Identify which cell holds the provided text, then report its [X, Y] central coordinate. 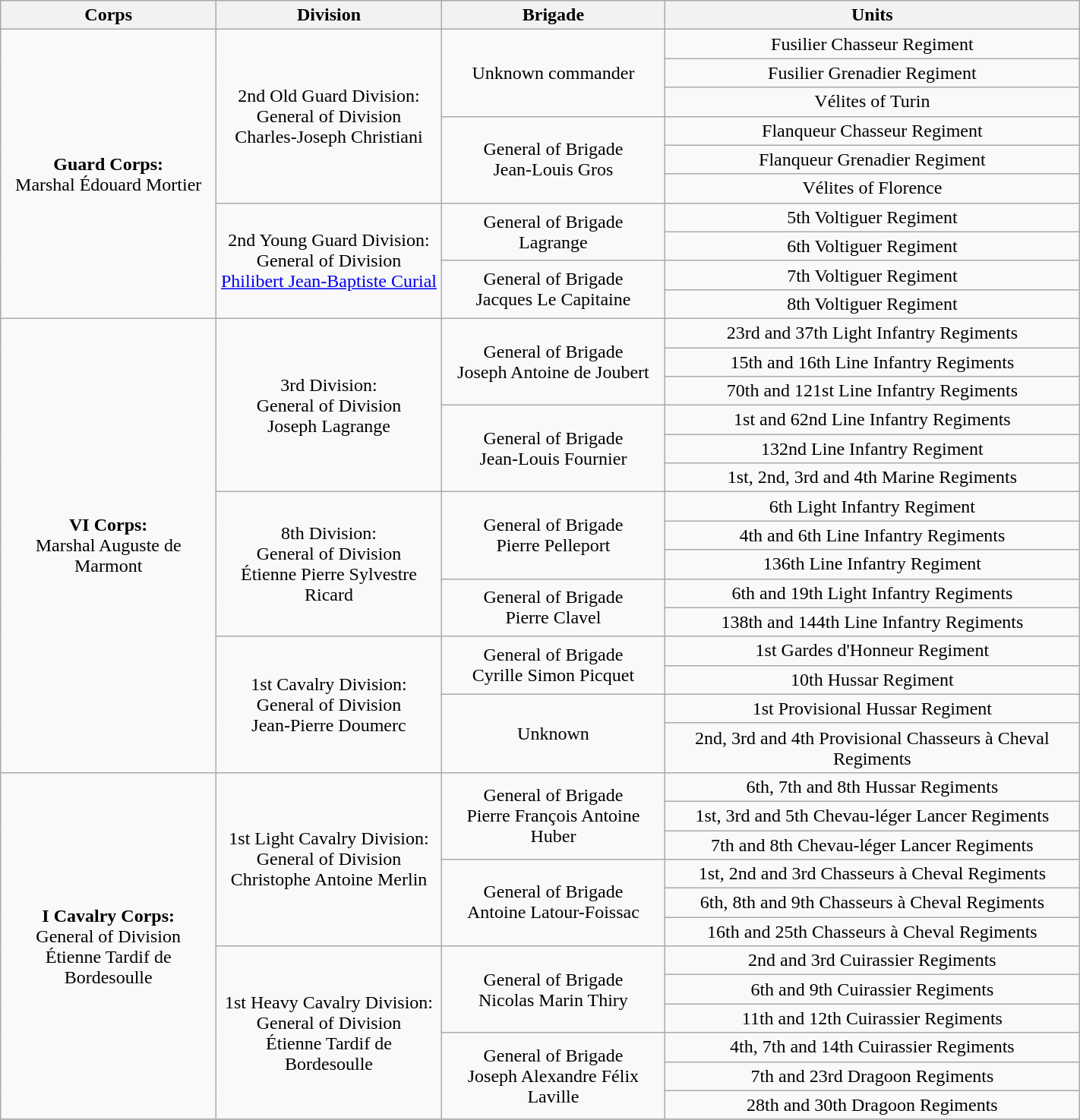
1st, 2nd and 3rd Chasseurs à Cheval Regiments [872, 874]
70th and 121st Line Infantry Regiments [872, 391]
1st Light Cavalry Division:General of DivisionChristophe Antoine Merlin [330, 859]
2nd Old Guard Division:General of DivisionCharles-Joseph Christiani [330, 116]
1st Provisional Hussar Regiment [872, 708]
138th and 144th Line Infantry Regiments [872, 622]
1st Heavy Cavalry Division:General of DivisionÉtienne Tardif de Bordesoulle [330, 1033]
General of BrigadeLagrange [553, 232]
Fusilier Chasseur Regiment [872, 44]
132nd Line Infantry Regiment [872, 449]
6th, 8th and 9th Chasseurs à Cheval Regiments [872, 903]
6th Light Infantry Regiment [872, 506]
Unknown commander [553, 73]
16th and 25th Chasseurs à Cheval Regiments [872, 932]
Vélites of Turin [872, 102]
2nd Young Guard Division:General of DivisionPhilibert Jean-Baptiste Curial [330, 260]
1st Cavalry Division:General of DivisionJean-Pierre Doumerc [330, 705]
10th Hussar Regiment [872, 680]
Fusilier Grenadier Regiment [872, 73]
General of BrigadeJacques Le Capitaine [553, 289]
Division [330, 15]
I Cavalry Corps:General of DivisionÉtienne Tardif de Bordesoulle [109, 946]
11th and 12th Cuirassier Regiments [872, 1018]
Vélites of Florence [872, 188]
General of BrigadeCyrille Simon Picquet [553, 665]
3rd Division:General of DivisionJoseph Lagrange [330, 405]
6th, 7th and 8th Hussar Regiments [872, 787]
8th Voltiguer Regiment [872, 304]
Corps [109, 15]
1st, 3rd and 5th Chevau-léger Lancer Regiments [872, 816]
Brigade [553, 15]
Flanqueur Grenadier Regiment [872, 159]
28th and 30th Dragoon Regiments [872, 1105]
7th Voltiguer Regiment [872, 275]
Flanqueur Chasseur Regiment [872, 131]
5th Voltiguer Regiment [872, 217]
General of BrigadeJean-Louis Gros [553, 159]
136th Line Infantry Regiment [872, 564]
7th and 23rd Dragoon Regiments [872, 1076]
General of BrigadeJean-Louis Fournier [553, 449]
General of BrigadeJoseph Antoine de Joubert [553, 361]
8th Division:General of DivisionÉtienne Pierre Sylvestre Ricard [330, 564]
Unknown [553, 734]
1st Gardes d'Honneur Regiment [872, 651]
VI Corps:Marshal Auguste de Marmont [109, 545]
1st and 62nd Line Infantry Regiments [872, 420]
7th and 8th Chevau-léger Lancer Regiments [872, 845]
23rd and 37th Light Infantry Regiments [872, 333]
General of BrigadeJoseph Alexandre Félix Laville [553, 1076]
4th, 7th and 14th Cuirassier Regiments [872, 1047]
6th Voltiguer Regiment [872, 246]
General of BrigadePierre Pelleport [553, 535]
Guard Corps:Marshal Édouard Mortier [109, 175]
2nd, 3rd and 4th Provisional Chasseurs à Cheval Regiments [872, 747]
15th and 16th Line Infantry Regiments [872, 362]
General of BrigadePierre Clavel [553, 607]
Units [872, 15]
General of BrigadePierre François Antoine Huber [553, 816]
General of BrigadeAntoine Latour-Foissac [553, 903]
2nd and 3rd Cuirassier Regiments [872, 961]
6th and 9th Cuirassier Regiments [872, 989]
General of BrigadeNicolas Marin Thiry [553, 989]
1st, 2nd, 3rd and 4th Marine Regiments [872, 478]
6th and 19th Light Infantry Regiments [872, 593]
4th and 6th Line Infantry Regiments [872, 535]
